From the cell containing the given text, extract its center point as [X, Y] coordinate. 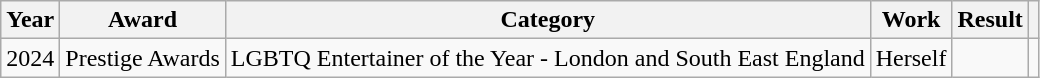
Category [548, 20]
Work [911, 20]
LGBTQ Entertainer of the Year - London and South East England [548, 58]
Prestige Awards [143, 58]
2024 [30, 58]
Herself [911, 58]
Year [30, 20]
Result [990, 20]
Award [143, 20]
